Output the [x, y] coordinate of the center of the cell containing the given text.  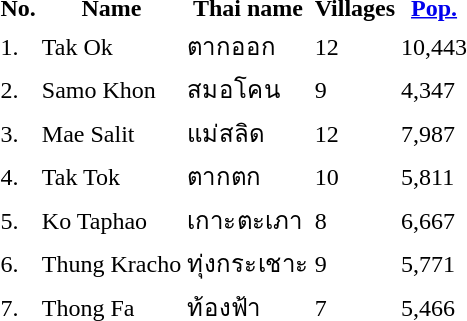
ตากตก [248, 176]
Tak Tok [111, 176]
Ko Taphao [111, 220]
8 [354, 220]
Thung Kracho [111, 264]
Samo Khon [111, 90]
ตากออก [248, 46]
สมอโคน [248, 90]
10 [354, 176]
ทุ่งกระเชาะ [248, 264]
Mae Salit [111, 133]
แม่สลิด [248, 133]
เกาะตะเภา [248, 220]
Tak Ok [111, 46]
